Find where the given text appears and provide that cell's center as [x, y] coordinate. 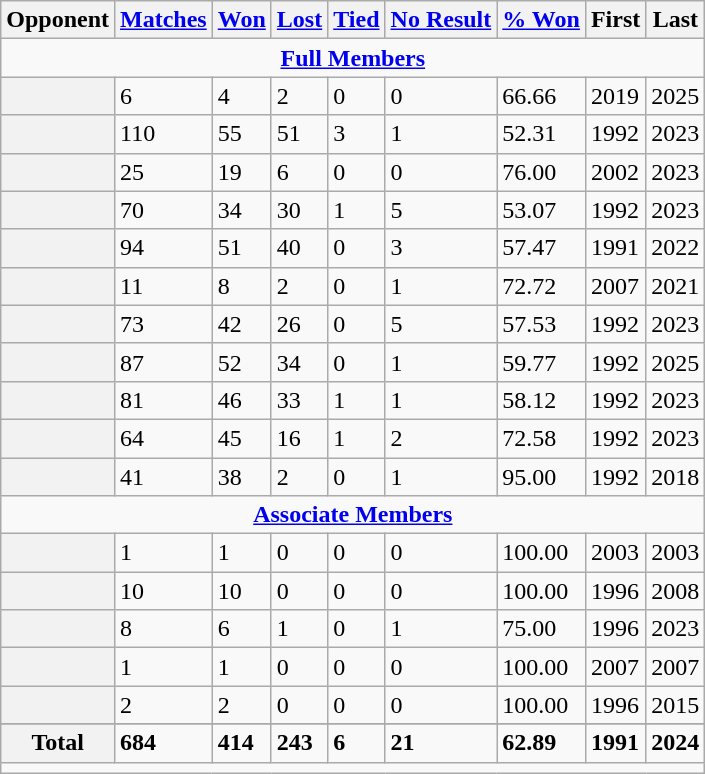
414 [242, 743]
Opponent [58, 20]
73 [164, 324]
40 [299, 248]
2024 [676, 743]
2018 [676, 477]
2019 [615, 96]
26 [299, 324]
52.31 [542, 134]
2015 [676, 705]
53.07 [542, 210]
59.77 [542, 362]
Full Members [353, 58]
66.66 [542, 96]
75.00 [542, 629]
57.53 [542, 324]
52 [242, 362]
58.12 [542, 400]
Associate Members [353, 515]
81 [164, 400]
45 [242, 438]
First [615, 20]
2022 [676, 248]
110 [164, 134]
Matches [164, 20]
38 [242, 477]
64 [164, 438]
Tied [356, 20]
% Won [542, 20]
72.58 [542, 438]
2021 [676, 286]
Won [242, 20]
25 [164, 172]
41 [164, 477]
70 [164, 210]
76.00 [542, 172]
No Result [441, 20]
Last [676, 20]
2008 [676, 591]
243 [299, 743]
62.89 [542, 743]
72.72 [542, 286]
46 [242, 400]
19 [242, 172]
30 [299, 210]
87 [164, 362]
2002 [615, 172]
95.00 [542, 477]
684 [164, 743]
11 [164, 286]
57.47 [542, 248]
33 [299, 400]
16 [299, 438]
55 [242, 134]
Lost [299, 20]
42 [242, 324]
21 [441, 743]
Total [58, 743]
4 [242, 96]
94 [164, 248]
